From the cell containing the given text, extract its center point as (X, Y) coordinate. 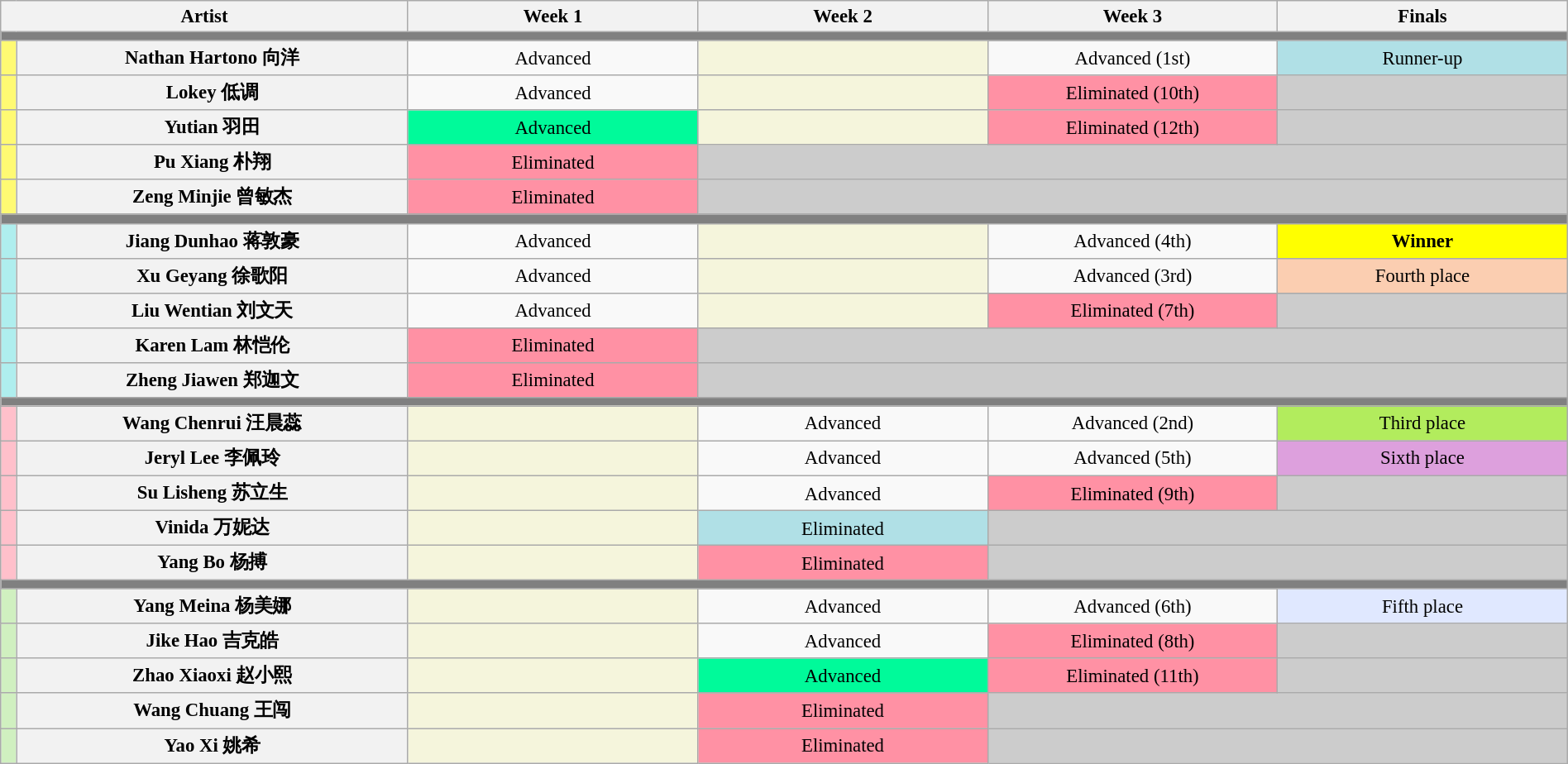
Eliminated (8th) (1132, 641)
Liu Wentian 刘文天 (213, 310)
Advanced (4th) (1132, 241)
Week 1 (552, 17)
Artist (205, 17)
Wang Chuang 王闯 (213, 711)
Karen Lam 林恺伦 (213, 345)
Fourth place (1422, 275)
Eliminated (12th) (1132, 127)
Wang Chenrui 汪晨蕊 (213, 423)
Yang Meina 杨美娜 (213, 606)
Zheng Jiawen 郑迦文 (213, 380)
Advanced (6th) (1132, 606)
Fifth place (1422, 606)
Eliminated (10th) (1132, 93)
Advanced (5th) (1132, 458)
Runner-up (1422, 58)
Nathan Hartono 向洋 (213, 58)
Eliminated (9th) (1132, 493)
Advanced (2nd) (1132, 423)
Jiang Dunhao 蒋敦豪 (213, 241)
Sixth place (1422, 458)
Jike Hao 吉克皓 (213, 641)
Yutian 羽田 (213, 127)
Week 3 (1132, 17)
Pu Xiang 朴翔 (213, 162)
Winner (1422, 241)
Eliminated (11th) (1132, 676)
Xu Geyang 徐歌阳 (213, 275)
Yao Xi 姚希 (213, 746)
Finals (1422, 17)
Lokey 低调 (213, 93)
Week 2 (843, 17)
Zeng Minjie 曾敏杰 (213, 198)
Vinida 万妮达 (213, 528)
Third place (1422, 423)
Eliminated (7th) (1132, 310)
Zhao Xiaoxi 赵小熙 (213, 676)
Su Lisheng 苏立生 (213, 493)
Jeryl Lee 李佩玲 (213, 458)
Advanced (1st) (1132, 58)
Advanced (3rd) (1132, 275)
Yang Bo 杨搏 (213, 563)
